Capture the cell that displays the provided text and extract its [x, y] central coordinate. 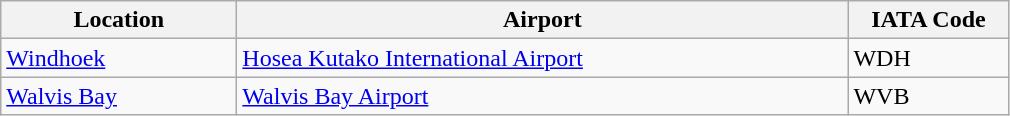
Airport [542, 20]
IATA Code [928, 20]
WVB [928, 96]
Walvis Bay Airport [542, 96]
Windhoek [119, 58]
Walvis Bay [119, 96]
Hosea Kutako International Airport [542, 58]
WDH [928, 58]
Location [119, 20]
